Search for the cell housing the specified text and yield its [x, y] center coordinate. 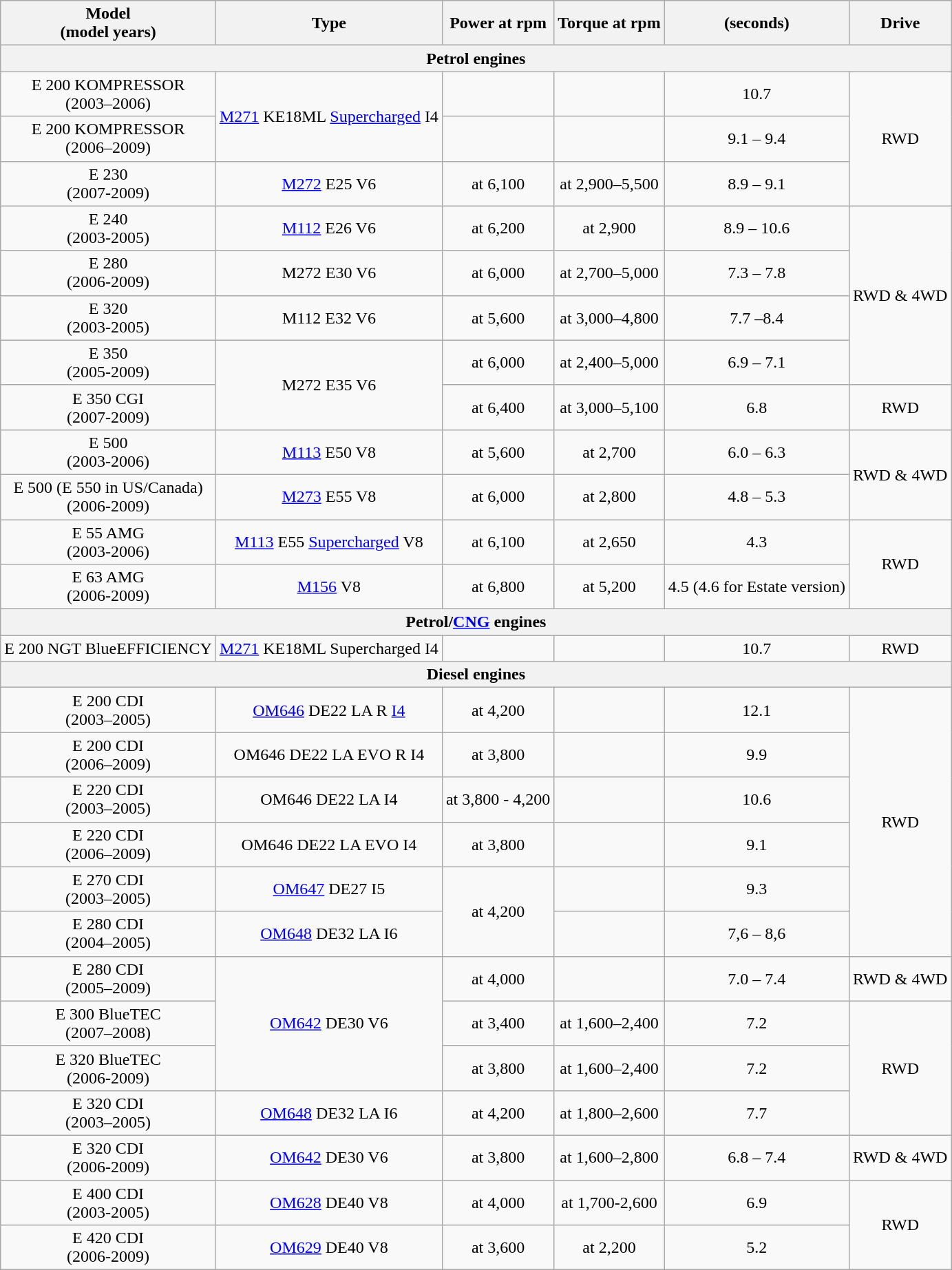
OM628 DE40 V8 [329, 1202]
E 500 (E 550 in US/Canada)(2006-2009) [109, 497]
8.9 – 10.6 [757, 229]
Model(model years) [109, 23]
E 200 KOMPRESSOR(2003–2006) [109, 94]
12.1 [757, 710]
6.8 – 7.4 [757, 1158]
7.7 [757, 1112]
E 350(2005-2009) [109, 362]
9.1 – 9.4 [757, 139]
OM646 DE22 LA I4 [329, 800]
9.3 [757, 889]
6.8 [757, 408]
E 320 CDI(2003–2005) [109, 1112]
E 350 CGI(2007-2009) [109, 408]
E 220 CDI(2003–2005) [109, 800]
E 200 KOMPRESSOR(2006–2009) [109, 139]
OM646 DE22 LA R I4 [329, 710]
at 2,700 [609, 452]
10.6 [757, 800]
at 3,400 [498, 1023]
9.9 [757, 754]
at 2,700–5,000 [609, 273]
at 2,900–5,500 [609, 183]
4.5 (4.6 for Estate version) [757, 586]
6.0 – 6.3 [757, 452]
7.3 – 7.8 [757, 273]
E 500(2003-2006) [109, 452]
E 320(2003-2005) [109, 318]
at 5,200 [609, 586]
M156 V8 [329, 586]
8.9 – 9.1 [757, 183]
E 320 BlueTEC(2006-2009) [109, 1068]
Drive [900, 23]
at 1,800–2,600 [609, 1112]
E 55 AMG(2003-2006) [109, 541]
M112 E26 V6 [329, 229]
M272 E35 V6 [329, 385]
at 1,600–2,800 [609, 1158]
OM646 DE22 LA EVO R I4 [329, 754]
Torque at rpm [609, 23]
E 240(2003-2005) [109, 229]
7,6 – 8,6 [757, 933]
6.9 [757, 1202]
E 420 CDI(2006-2009) [109, 1247]
M272 E25 V6 [329, 183]
E 200 NGT BlueEFFICIENCY [109, 648]
5.2 [757, 1247]
Type [329, 23]
at 3,800 - 4,200 [498, 800]
E 280 CDI(2004–2005) [109, 933]
at 2,400–5,000 [609, 362]
E 280(2006-2009) [109, 273]
4.8 – 5.3 [757, 497]
OM646 DE22 LA EVO I4 [329, 844]
OM647 DE27 I5 [329, 889]
(seconds) [757, 23]
E 300 BlueTEC(2007–2008) [109, 1023]
E 270 CDI(2003–2005) [109, 889]
at 3,000–4,800 [609, 318]
E 280 CDI(2005–2009) [109, 979]
E 200 CDI(2006–2009) [109, 754]
at 6,200 [498, 229]
at 1,700-2,600 [609, 1202]
at 2,800 [609, 497]
M112 E32 V6 [329, 318]
9.1 [757, 844]
Petrol engines [476, 59]
M113 E55 Supercharged V8 [329, 541]
Power at rpm [498, 23]
Petrol/CNG engines [476, 622]
E 230(2007-2009) [109, 183]
M272 E30 V6 [329, 273]
M273 E55 V8 [329, 497]
at 2,200 [609, 1247]
at 3,600 [498, 1247]
E 200 CDI(2003–2005) [109, 710]
7.0 – 7.4 [757, 979]
E 63 AMG(2006-2009) [109, 586]
Diesel engines [476, 675]
E 220 CDI(2006–2009) [109, 844]
at 3,000–5,100 [609, 408]
E 320 CDI(2006-2009) [109, 1158]
at 6,800 [498, 586]
at 2,650 [609, 541]
M113 E50 V8 [329, 452]
OM629 DE40 V8 [329, 1247]
at 2,900 [609, 229]
at 6,400 [498, 408]
E 400 CDI(2003-2005) [109, 1202]
7.7 –8.4 [757, 318]
6.9 – 7.1 [757, 362]
4.3 [757, 541]
